From the cell containing the given text, extract its center point as (X, Y) coordinate. 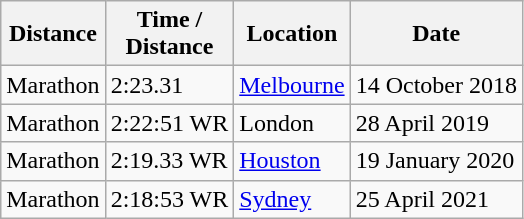
Houston (292, 161)
Distance (53, 34)
2:22:51 WR (170, 123)
25 April 2021 (436, 199)
Melbourne (292, 85)
Time / Distance (170, 34)
Date (436, 34)
2:23.31 (170, 85)
28 April 2019 (436, 123)
19 January 2020 (436, 161)
2:18:53 WR (170, 199)
Sydney (292, 199)
2:19.33 WR (170, 161)
14 October 2018 (436, 85)
Location (292, 34)
London (292, 123)
